Scan for the cell matching the given text and deliver its [X, Y] coordinate at center. 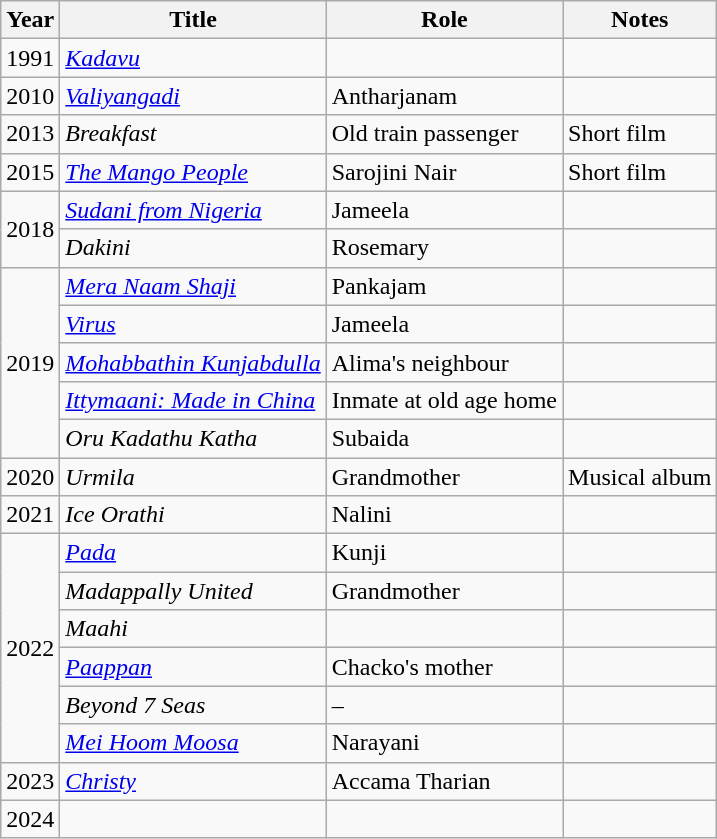
2023 [30, 781]
Notes [640, 20]
2024 [30, 819]
Kunji [444, 553]
Mera Naam Shaji [193, 286]
Ice Orathi [193, 515]
2018 [30, 229]
Urmila [193, 477]
2021 [30, 515]
Subaida [444, 438]
Chacko's mother [444, 667]
2022 [30, 648]
2013 [30, 134]
Alima's neighbour [444, 362]
Antharjanam [444, 96]
Pada [193, 553]
Sarojini Nair [444, 172]
Kadavu [193, 58]
2020 [30, 477]
Virus [193, 324]
Pankajam [444, 286]
Madappally United [193, 591]
2015 [30, 172]
Sudani from Nigeria [193, 210]
2019 [30, 362]
Oru Kadathu Katha [193, 438]
Title [193, 20]
Beyond 7 Seas [193, 705]
Nalini [444, 515]
Narayani [444, 743]
Valiyangadi [193, 96]
Accama Tharian [444, 781]
Breakfast [193, 134]
Mohabbathin Kunjabdulla [193, 362]
– [444, 705]
Paappan [193, 667]
Role [444, 20]
Old train passenger [444, 134]
Inmate at old age home [444, 400]
Mei Hoom Moosa [193, 743]
2010 [30, 96]
Maahi [193, 629]
Rosemary [444, 248]
Ittymaani: Made in China [193, 400]
The Mango People [193, 172]
Year [30, 20]
Christy [193, 781]
1991 [30, 58]
Dakini [193, 248]
Musical album [640, 477]
